Return the (X, Y) coordinate for the center point of the cell that contains the specified text.  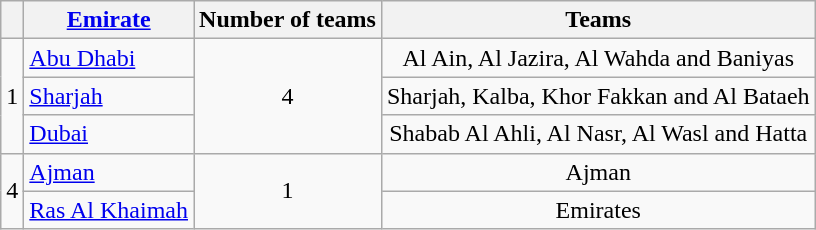
Sharjah (109, 96)
Emirate (109, 20)
Number of teams (288, 20)
Shabab Al Ahli, Al Nasr, Al Wasl and Hatta (598, 134)
Dubai (109, 134)
Sharjah, Kalba, Khor Fakkan and Al Bataeh (598, 96)
Emirates (598, 210)
Abu Dhabi (109, 58)
Ras Al Khaimah (109, 210)
Al Ain, Al Jazira, Al Wahda and Baniyas (598, 58)
Teams (598, 20)
